Find where the given text appears and provide that cell's center as (x, y) coordinate. 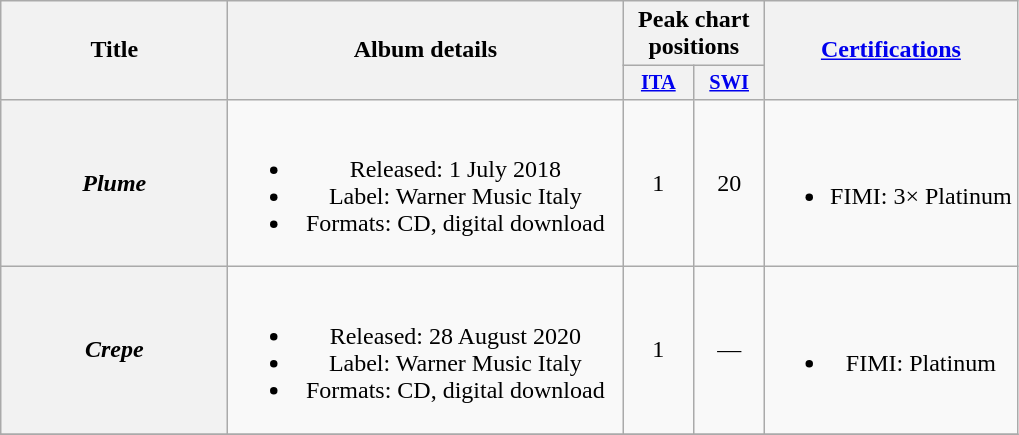
Released: 28 August 2020Label: Warner Music ItalyFormats: CD, digital download (426, 350)
FIMI: 3× Platinum (892, 182)
Album details (426, 50)
SWI (730, 83)
FIMI: Platinum (892, 350)
Plume (114, 182)
Crepe (114, 350)
20 (730, 182)
ITA (658, 83)
Title (114, 50)
Released: 1 July 2018Label: Warner Music ItalyFormats: CD, digital download (426, 182)
— (730, 350)
Certifications (892, 50)
Peak chart positions (694, 34)
